Determine the (x, y) coordinate at the center of the cell enclosing the given text.  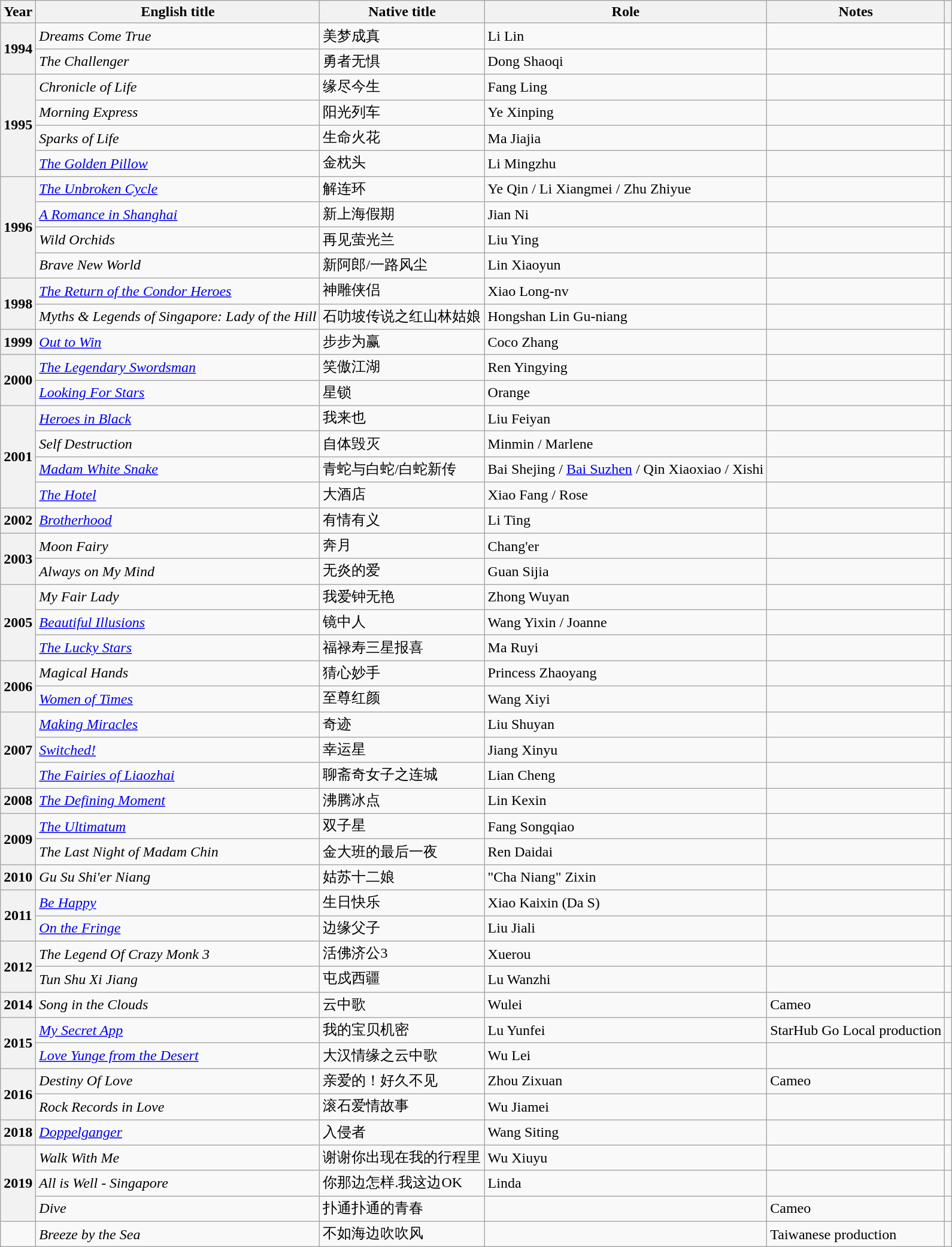
Coco Zhang (626, 343)
Rock Records in Love (178, 1107)
Brotherhood (178, 521)
2007 (18, 750)
English title (178, 12)
Ren Yingying (626, 368)
Wulei (626, 1005)
Beautiful Illusions (178, 623)
On the Fringe (178, 928)
The Last Night of Madam Chin (178, 852)
美梦成真 (402, 36)
Self Destruction (178, 444)
神雕侠侣 (402, 291)
Making Miracles (178, 725)
边缘父子 (402, 928)
解连环 (402, 189)
The Fairies of Liaozhai (178, 775)
Ye Xinping (626, 113)
Bai Shejing / Bai Suzhen / Qin Xiaoxiao / Xishi (626, 470)
Wu Xiuyu (626, 1158)
阳光列车 (402, 113)
Zhong Wuyan (626, 597)
Lu Wanzhi (626, 980)
Destiny Of Love (178, 1082)
The Golden Pillow (178, 164)
My Secret App (178, 1030)
Brave New World (178, 266)
Chang'er (626, 546)
2001 (18, 456)
Breeze by the Sea (178, 1234)
自体毁灭 (402, 444)
The Ultimatum (178, 827)
Dive (178, 1209)
金大班的最后一夜 (402, 852)
2016 (18, 1094)
入侵者 (402, 1132)
2012 (18, 967)
福禄寿三星报喜 (402, 648)
All is Well - Singapore (178, 1184)
Native title (402, 12)
StarHub Go Local production (856, 1030)
A Romance in Shanghai (178, 214)
Doppelganger (178, 1132)
1999 (18, 343)
Magical Hands (178, 673)
Moon Fairy (178, 546)
Wild Orchids (178, 240)
Orange (626, 393)
新上海假期 (402, 214)
Fang Songqiao (626, 827)
1996 (18, 227)
Liu Shuyan (626, 725)
Jiang Xinyu (626, 750)
2008 (18, 801)
Xiao Kaixin (Da S) (626, 903)
双子星 (402, 827)
Wang Yixin / Joanne (626, 623)
无炎的爱 (402, 571)
谢谢你出现在我的行程里 (402, 1158)
Out to Win (178, 343)
Linda (626, 1184)
Lu Yunfei (626, 1030)
Minmin / Marlene (626, 444)
奔月 (402, 546)
笑傲江湖 (402, 368)
"Cha Niang" Zixin (626, 877)
缘尽今生 (402, 87)
幸运星 (402, 750)
Always on My Mind (178, 571)
Princess Zhaoyang (626, 673)
2014 (18, 1005)
Xiao Fang / Rose (626, 495)
2003 (18, 558)
Year (18, 12)
我来也 (402, 418)
Lian Cheng (626, 775)
青蛇与白蛇/白蛇新传 (402, 470)
Xuerou (626, 954)
Li Ting (626, 521)
2005 (18, 622)
奇迹 (402, 725)
金枕头 (402, 164)
你那边怎样.我这边OK (402, 1184)
再见萤光兰 (402, 240)
我的宝贝机密 (402, 1030)
Morning Express (178, 113)
Gu Su Shi'er Niang (178, 877)
云中歌 (402, 1005)
1994 (18, 49)
Wu Jiamei (626, 1107)
Ma Jiajia (626, 138)
Women of Times (178, 698)
Be Happy (178, 903)
The Unbroken Cycle (178, 189)
石叻坡传说之红山林姑娘 (402, 316)
The Return of the Condor Heroes (178, 291)
Wang Xiyi (626, 698)
Li Mingzhu (626, 164)
勇者无惧 (402, 61)
Liu Feiyan (626, 418)
2010 (18, 877)
The Defining Moment (178, 801)
Switched! (178, 750)
Looking For Stars (178, 393)
新阿郎/一路风尘 (402, 266)
Lin Xiaoyun (626, 266)
Guan Sijia (626, 571)
Madam White Snake (178, 470)
1998 (18, 303)
2018 (18, 1132)
星锁 (402, 393)
2011 (18, 915)
The Legendary Swordsman (178, 368)
Dong Shaoqi (626, 61)
沸腾冰点 (402, 801)
The Lucky Stars (178, 648)
2019 (18, 1184)
Wang Siting (626, 1132)
至尊红颜 (402, 698)
不如海边吹吹风 (402, 1234)
2015 (18, 1043)
姑苏十二娘 (402, 877)
镜中人 (402, 623)
Lin Kexin (626, 801)
滚石爱情故事 (402, 1107)
2002 (18, 521)
2000 (18, 380)
亲爱的！好久不见 (402, 1082)
大酒店 (402, 495)
Li Lin (626, 36)
Myths & Legends of Singapore: Lady of the Hill (178, 316)
活佛济公3 (402, 954)
Song in the Clouds (178, 1005)
步步为赢 (402, 343)
有情有义 (402, 521)
1995 (18, 125)
Love Yunge from the Desert (178, 1055)
Dreams Come True (178, 36)
Walk With Me (178, 1158)
Ren Daidai (626, 852)
The Challenger (178, 61)
扑通扑通的青春 (402, 1209)
2009 (18, 839)
聊斋奇女子之连城 (402, 775)
Chronicle of Life (178, 87)
The Hotel (178, 495)
2006 (18, 686)
Liu Ying (626, 240)
Wu Lei (626, 1055)
生命火花 (402, 138)
Role (626, 12)
Sparks of Life (178, 138)
Liu Jiali (626, 928)
Ma Ruyi (626, 648)
我爱钟无艳 (402, 597)
Fang Ling (626, 87)
The Legend Of Crazy Monk 3 (178, 954)
Xiao Long-nv (626, 291)
Ye Qin / Li Xiangmei / Zhu Zhiyue (626, 189)
My Fair Lady (178, 597)
Heroes in Black (178, 418)
猜心妙手 (402, 673)
生日快乐 (402, 903)
屯戍西疆 (402, 980)
Zhou Zixuan (626, 1082)
Notes (856, 12)
大汉情缘之云中歌 (402, 1055)
Taiwanese production (856, 1234)
Hongshan Lin Gu-niang (626, 316)
Tun Shu Xi Jiang (178, 980)
Jian Ni (626, 214)
